For the text-containing cell, return its midpoint in [X, Y] coordinate format. 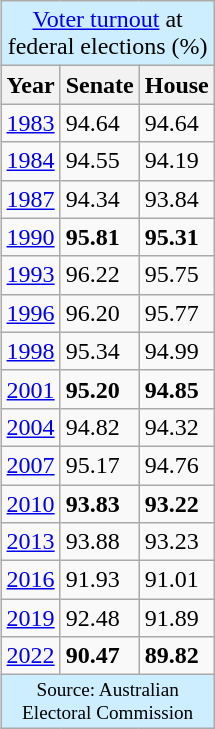
2004 [30, 427]
94.85 [176, 389]
90.47 [100, 656]
95.75 [176, 275]
1990 [30, 237]
2016 [30, 580]
1993 [30, 275]
93.23 [176, 542]
94.32 [176, 427]
93.83 [100, 503]
91.93 [100, 580]
91.89 [176, 618]
93.84 [176, 199]
94.76 [176, 465]
94.82 [100, 427]
95.20 [100, 389]
Voter turnout atfederal elections (%) [108, 34]
Year [30, 85]
96.22 [100, 275]
2013 [30, 542]
1987 [30, 199]
96.20 [100, 313]
94.19 [176, 161]
1998 [30, 351]
2019 [30, 618]
92.48 [100, 618]
95.31 [176, 237]
1984 [30, 161]
Senate [100, 85]
95.81 [100, 237]
94.55 [100, 161]
91.01 [176, 580]
93.22 [176, 503]
Source: AustralianElectoral Commission [108, 702]
95.77 [176, 313]
1983 [30, 123]
93.88 [100, 542]
94.99 [176, 351]
95.34 [100, 351]
94.34 [100, 199]
2010 [30, 503]
89.82 [176, 656]
2007 [30, 465]
2022 [30, 656]
House [176, 85]
95.17 [100, 465]
2001 [30, 389]
1996 [30, 313]
